Provide the [X, Y] coordinate of the cell's center where the given text is located.  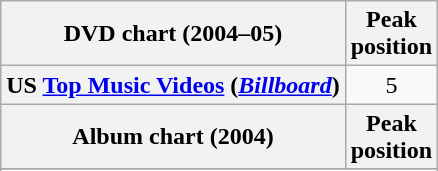
Album chart (2004) [173, 136]
DVD chart (2004–05) [173, 34]
US Top Music Videos (Billboard) [173, 85]
5 [391, 85]
